Find where the given text appears and provide that cell's center as [X, Y] coordinate. 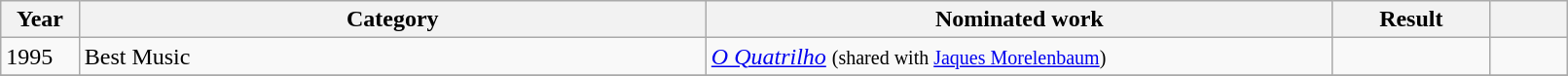
Category [392, 19]
O Quatrilho (shared with Jaques Morelenbaum) [1019, 57]
1995 [40, 57]
Result [1411, 19]
Best Music [392, 57]
Year [40, 19]
Nominated work [1019, 19]
